For the text-containing cell, return its midpoint in (x, y) coordinate format. 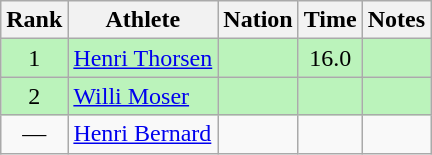
Athlete (143, 20)
2 (34, 96)
Willi Moser (143, 96)
Henri Thorsen (143, 58)
1 (34, 58)
Notes (396, 20)
Henri Bernard (143, 134)
Rank (34, 20)
Nation (258, 20)
Time (330, 20)
— (34, 134)
16.0 (330, 58)
